Detect which cell encompasses the target text, then output its [x, y] center coordinate. 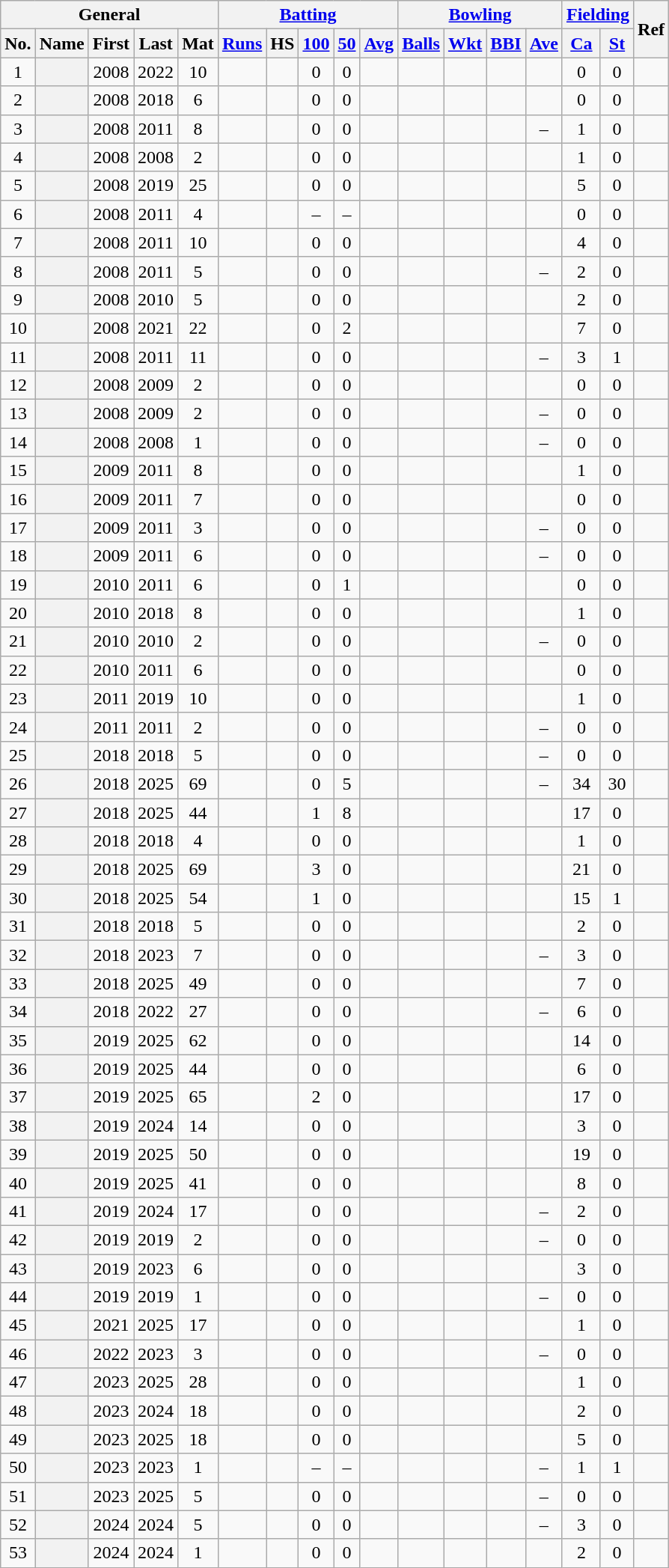
BBI [506, 43]
52 [18, 1525]
43 [18, 1269]
HS [283, 43]
Avg [379, 43]
54 [198, 898]
62 [198, 1040]
45 [18, 1326]
39 [18, 1154]
33 [18, 983]
Mat [198, 43]
13 [18, 414]
16 [18, 499]
Ave [543, 43]
31 [18, 927]
100 [316, 43]
General [109, 15]
40 [18, 1183]
35 [18, 1040]
47 [18, 1382]
Name [61, 43]
36 [18, 1069]
9 [18, 299]
Batting [308, 15]
12 [18, 385]
51 [18, 1496]
Last [156, 43]
23 [18, 698]
Ref [651, 29]
Ca [581, 43]
46 [18, 1354]
Wkt [465, 43]
37 [18, 1097]
No. [18, 43]
24 [18, 727]
Bowling [480, 15]
Fielding [597, 15]
St [617, 43]
Runs [242, 43]
32 [18, 955]
20 [18, 613]
53 [18, 1553]
42 [18, 1239]
Balls [421, 43]
29 [18, 870]
38 [18, 1126]
48 [18, 1411]
First [111, 43]
26 [18, 784]
65 [198, 1097]
